Determine the [x, y] coordinate at the center of the cell enclosing the given text.  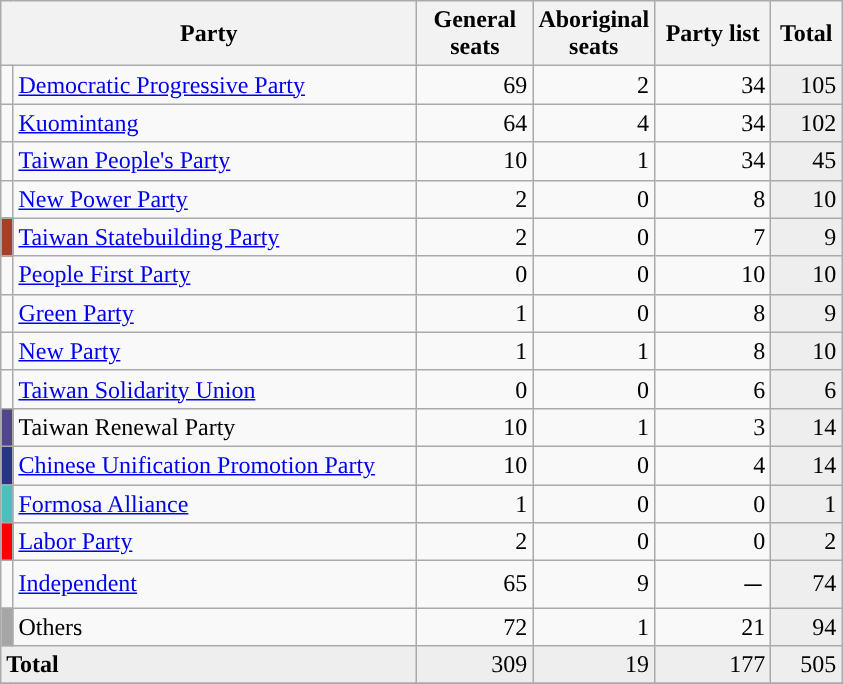
19 [594, 665]
45 [806, 161]
Aboriginal seats [594, 34]
New Party [215, 351]
94 [806, 627]
7 [713, 237]
Formosa Alliance [215, 503]
Kuomintang [215, 123]
Chinese Unification Promotion Party [215, 465]
105 [806, 85]
People First Party [215, 275]
New Power Party [215, 199]
21 [713, 627]
177 [713, 665]
General seats [475, 34]
74 [806, 584]
Independent [215, 584]
Taiwan Renewal Party [215, 427]
Democratic Progressive Party [215, 85]
Taiwan Statebuilding Party [215, 237]
Taiwan People's Party [215, 161]
3 [713, 427]
69 [475, 85]
Others [215, 627]
Taiwan Solidarity Union [215, 389]
Party list [713, 34]
Party [209, 34]
Labor Party [215, 542]
Green Party [215, 313]
64 [475, 123]
－ [713, 584]
72 [475, 627]
65 [475, 584]
309 [475, 665]
505 [806, 665]
102 [806, 123]
